Search for the cell housing the specified text and yield its (x, y) center coordinate. 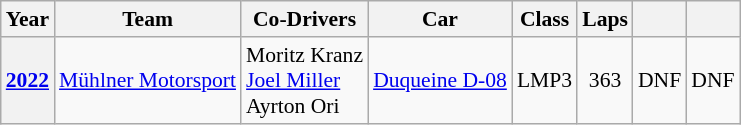
Year (28, 19)
Moritz Kranz Joel Miller Ayrton Ori (304, 80)
Duqueine D-08 (440, 80)
2022 (28, 80)
LMP3 (544, 80)
Co-Drivers (304, 19)
Laps (605, 19)
Mühlner Motorsport (148, 80)
Team (148, 19)
363 (605, 80)
Car (440, 19)
Class (544, 19)
